Output the (X, Y) coordinate of the center of the cell containing the given text.  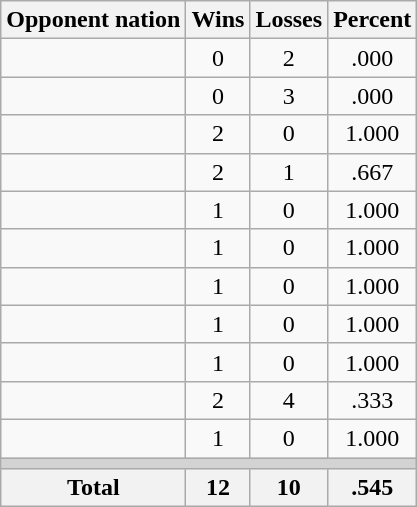
Percent (372, 20)
Wins (218, 20)
3 (289, 96)
.333 (372, 400)
Losses (289, 20)
.667 (372, 172)
10 (289, 488)
4 (289, 400)
Opponent nation (94, 20)
.545 (372, 488)
Total (94, 488)
12 (218, 488)
